Detect which cell encompasses the target text, then output its [x, y] center coordinate. 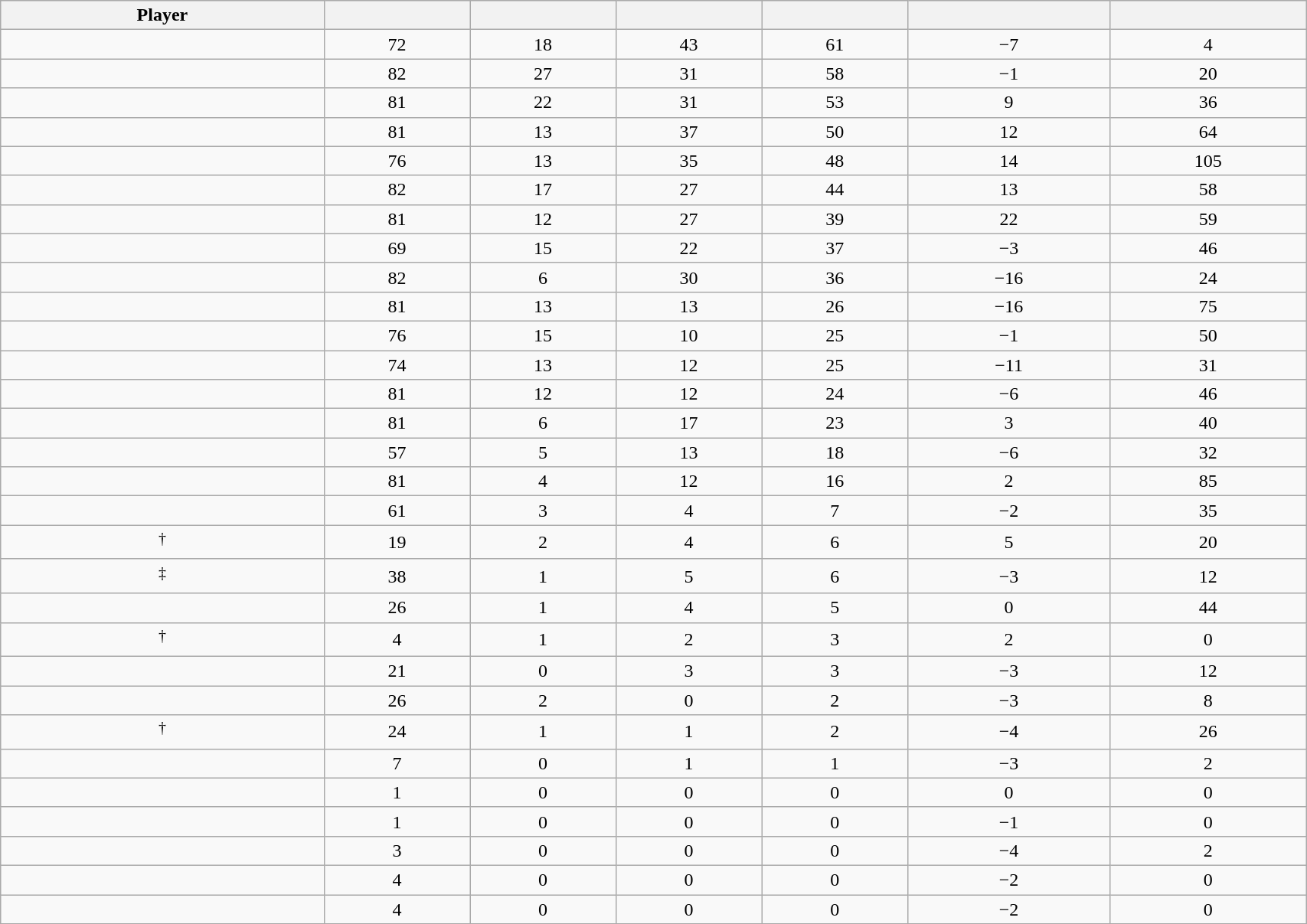
74 [397, 365]
9 [1008, 103]
53 [835, 103]
16 [835, 482]
10 [689, 335]
38 [397, 576]
Player [162, 15]
−7 [1008, 44]
64 [1208, 132]
75 [1208, 306]
−11 [1008, 365]
48 [835, 161]
69 [397, 248]
19 [397, 542]
72 [397, 44]
59 [1208, 219]
57 [397, 452]
30 [689, 277]
21 [397, 671]
85 [1208, 482]
43 [689, 44]
32 [1208, 452]
‡ [162, 576]
8 [1208, 700]
105 [1208, 161]
23 [835, 423]
14 [1008, 161]
39 [835, 219]
40 [1208, 423]
